Capture the cell that displays the provided text and extract its [X, Y] central coordinate. 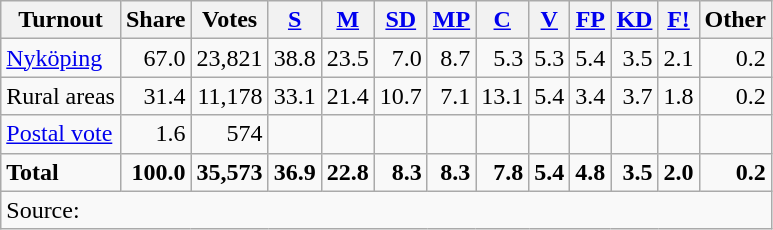
Source: [386, 210]
3.7 [634, 96]
Votes [230, 20]
21.4 [348, 96]
7.8 [502, 172]
23.5 [348, 58]
V [550, 20]
F! [678, 20]
Total [61, 172]
FP [590, 20]
33.1 [294, 96]
Turnout [61, 20]
10.7 [400, 96]
36.9 [294, 172]
Other [735, 20]
M [348, 20]
Rural areas [61, 96]
1.6 [156, 134]
Share [156, 20]
23,821 [230, 58]
100.0 [156, 172]
SD [400, 20]
22.8 [348, 172]
C [502, 20]
Nyköping [61, 58]
35,573 [230, 172]
3.4 [590, 96]
MP [451, 20]
13.1 [502, 96]
7.0 [400, 58]
7.1 [451, 96]
31.4 [156, 96]
Postal vote [61, 134]
1.8 [678, 96]
11,178 [230, 96]
KD [634, 20]
S [294, 20]
8.7 [451, 58]
67.0 [156, 58]
38.8 [294, 58]
4.8 [590, 172]
2.0 [678, 172]
574 [230, 134]
2.1 [678, 58]
